Capture the cell that displays the provided text and extract its (x, y) central coordinate. 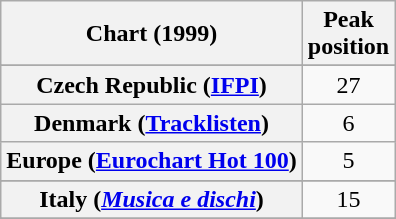
5 (348, 161)
Denmark (Tracklisten) (152, 123)
Europe (Eurochart Hot 100) (152, 161)
Peakposition (348, 34)
Chart (1999) (152, 34)
27 (348, 85)
15 (348, 199)
Italy (Musica e dischi) (152, 199)
Czech Republic (IFPI) (152, 85)
6 (348, 123)
